Capture the cell that displays the provided text and extract its (X, Y) central coordinate. 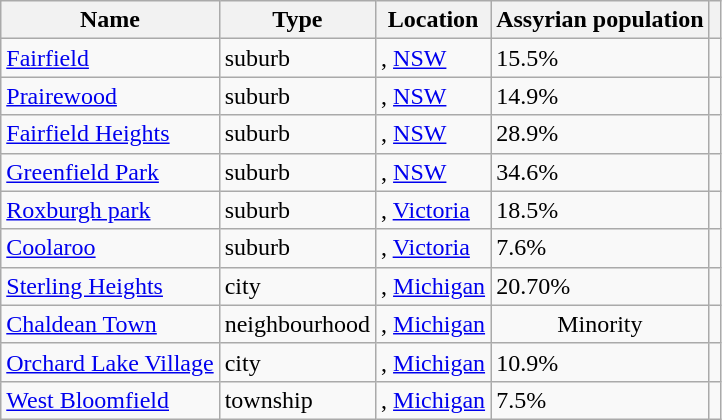
7.6% (600, 248)
Name (110, 20)
7.5% (600, 400)
10.9% (600, 362)
Type (297, 20)
Minority (600, 324)
Coolaroo (110, 248)
Roxburgh park (110, 210)
34.6% (600, 172)
15.5% (600, 58)
Assyrian population (600, 20)
neighbourhood (297, 324)
18.5% (600, 210)
Sterling Heights (110, 286)
Fairfield Heights (110, 134)
Fairfield (110, 58)
14.9% (600, 96)
28.9% (600, 134)
20.70% (600, 286)
Orchard Lake Village (110, 362)
Greenfield Park (110, 172)
Prairewood (110, 96)
West Bloomfield (110, 400)
Location (434, 20)
Chaldean Town (110, 324)
township (297, 400)
